Provide the (X, Y) coordinate of the cell's center where the given text is located.  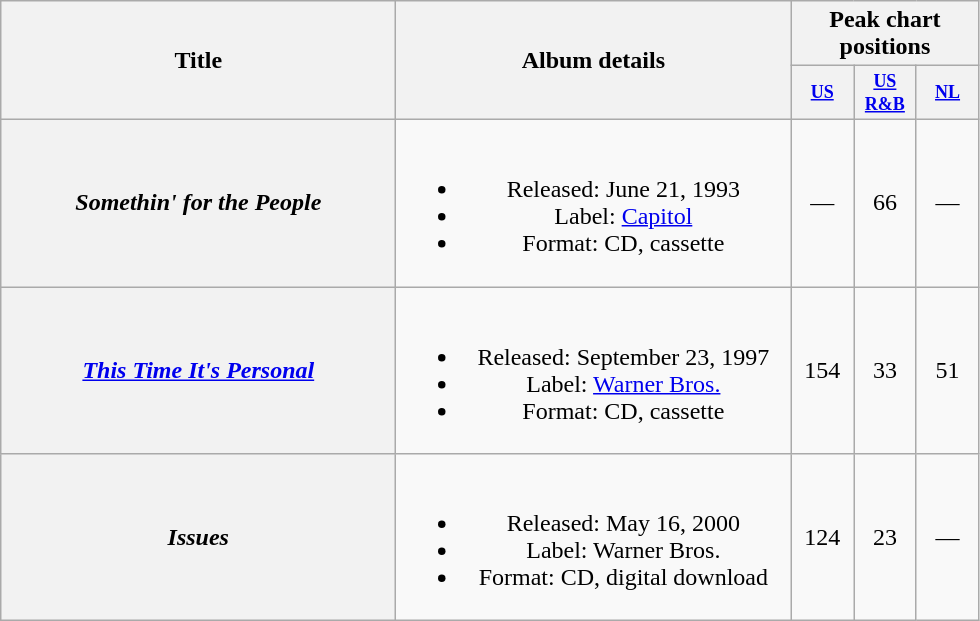
Album details (594, 60)
NL (948, 93)
US (822, 93)
Issues (198, 538)
Title (198, 60)
This Time It's Personal (198, 370)
51 (948, 370)
Peak chart positions (885, 34)
124 (822, 538)
Released: June 21, 1993Label: CapitolFormat: CD, cassette (594, 202)
USR&B (886, 93)
Somethin' for the People (198, 202)
Released: May 16, 2000Label: Warner Bros.Format: CD, digital download (594, 538)
33 (886, 370)
Released: September 23, 1997Label: Warner Bros.Format: CD, cassette (594, 370)
23 (886, 538)
66 (886, 202)
154 (822, 370)
